Search for the cell housing the specified text and yield its [x, y] center coordinate. 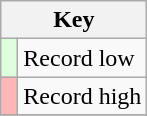
Record high [82, 96]
Key [74, 20]
Record low [82, 58]
